Provide the [X, Y] coordinate of the cell's center where the given text is located.  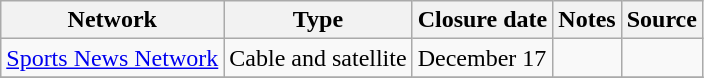
Source [662, 20]
Notes [587, 20]
Cable and satellite [318, 58]
December 17 [482, 58]
Closure date [482, 20]
Network [112, 20]
Type [318, 20]
Sports News Network [112, 58]
